Pinpoint the cell where the given text exists, returning its (x, y) midpoint coordinate. 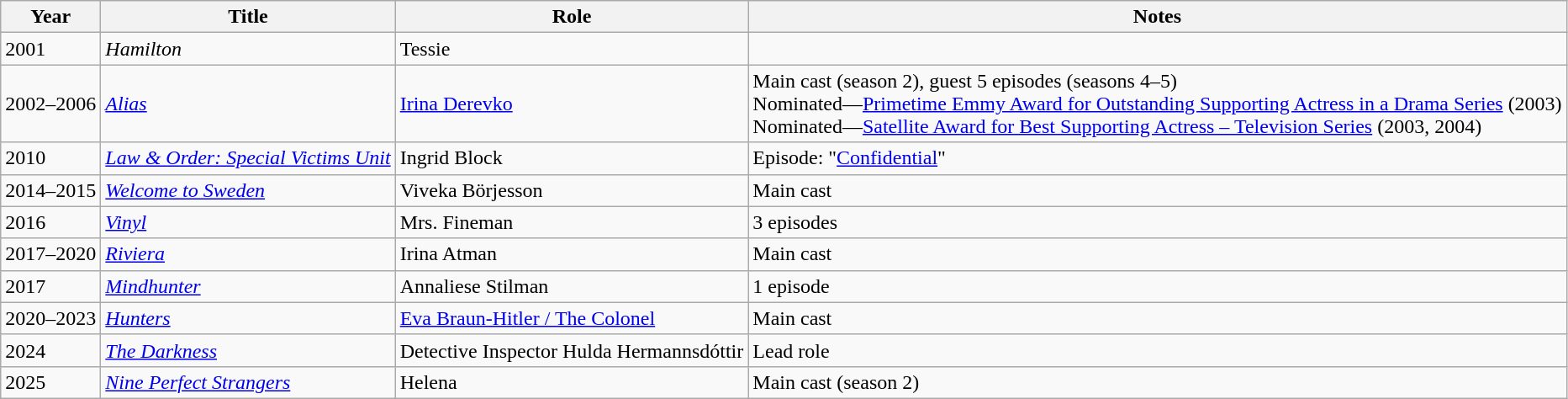
Viveka Börjesson (572, 190)
Alias (248, 104)
Detective Inspector Hulda Hermannsdóttir (572, 350)
Title (248, 17)
2024 (50, 350)
2010 (50, 158)
Episode: "Confidential" (1157, 158)
Year (50, 17)
Irina Derevko (572, 104)
Mindhunter (248, 286)
Tessie (572, 49)
Law & Order: Special Victims Unit (248, 158)
2020–2023 (50, 318)
Notes (1157, 17)
Nine Perfect Strangers (248, 382)
Hamilton (248, 49)
2025 (50, 382)
2001 (50, 49)
Welcome to Sweden (248, 190)
Mrs. Fineman (572, 222)
Riviera (248, 254)
Hunters (248, 318)
2017–2020 (50, 254)
Vinyl (248, 222)
2017 (50, 286)
1 episode (1157, 286)
Main cast (season 2) (1157, 382)
Helena (572, 382)
Eva Braun-Hitler / The Colonel (572, 318)
2014–2015 (50, 190)
Ingrid Block (572, 158)
Irina Atman (572, 254)
2016 (50, 222)
Role (572, 17)
Lead role (1157, 350)
2002–2006 (50, 104)
Annaliese Stilman (572, 286)
The Darkness (248, 350)
3 episodes (1157, 222)
